Detect which cell encompasses the target text, then output its (X, Y) center coordinate. 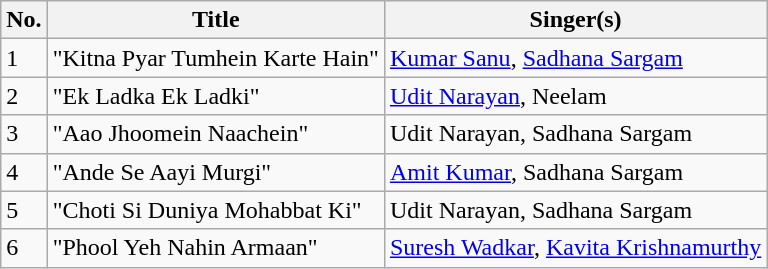
3 (24, 134)
1 (24, 58)
Amit Kumar, Sadhana Sargam (575, 172)
Kumar Sanu, Sadhana Sargam (575, 58)
"Choti Si Duniya Mohabbat Ki" (216, 210)
2 (24, 96)
Suresh Wadkar, Kavita Krishnamurthy (575, 248)
"Phool Yeh Nahin Armaan" (216, 248)
4 (24, 172)
"Aao Jhoomein Naachein" (216, 134)
"Kitna Pyar Tumhein Karte Hain" (216, 58)
6 (24, 248)
"Ande Se Aayi Murgi" (216, 172)
"Ek Ladka Ek Ladki" (216, 96)
5 (24, 210)
Udit Narayan, Neelam (575, 96)
Title (216, 20)
Singer(s) (575, 20)
No. (24, 20)
